Detect which cell encompasses the target text, then output its [X, Y] center coordinate. 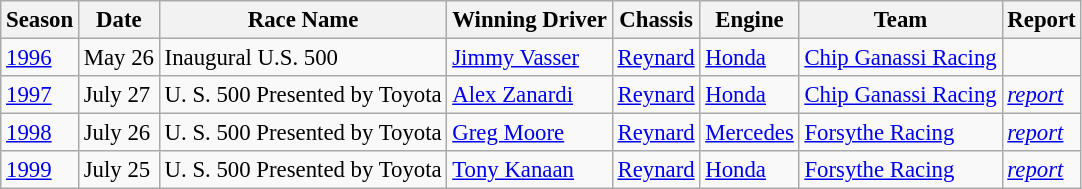
Alex Zanardi [530, 95]
Chassis [656, 20]
1998 [40, 133]
Jimmy Vasser [530, 58]
Greg Moore [530, 133]
Inaugural U.S. 500 [303, 58]
Team [900, 20]
Report [1042, 20]
Race Name [303, 20]
July 27 [118, 95]
Date [118, 20]
Engine [750, 20]
Season [40, 20]
Tony Kanaan [530, 170]
Winning Driver [530, 20]
1996 [40, 58]
1997 [40, 95]
1999 [40, 170]
July 26 [118, 133]
Mercedes [750, 133]
July 25 [118, 170]
May 26 [118, 58]
